Pinpoint the cell where the given text exists, returning its [X, Y] midpoint coordinate. 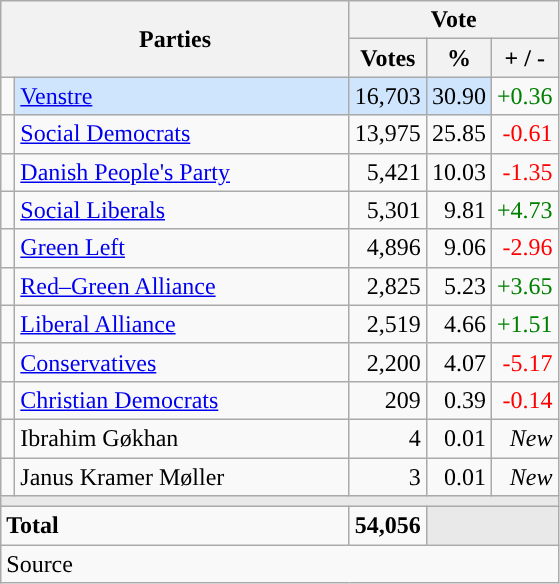
+1.51 [524, 324]
+4.73 [524, 210]
25.85 [458, 134]
4,896 [388, 248]
Total [176, 526]
Janus Kramer Møller [182, 477]
-0.61 [524, 134]
Parties [176, 39]
-2.96 [524, 248]
10.03 [458, 172]
Green Left [182, 248]
2,200 [388, 362]
2,519 [388, 324]
Ibrahim Gøkhan [182, 438]
9.06 [458, 248]
% [458, 58]
Conservatives [182, 362]
Christian Democrats [182, 400]
2,825 [388, 286]
5.23 [458, 286]
-1.35 [524, 172]
Vote [454, 20]
+0.36 [524, 96]
Social Democrats [182, 134]
Votes [388, 58]
Red–Green Alliance [182, 286]
30.90 [458, 96]
Venstre [182, 96]
Danish People's Party [182, 172]
9.81 [458, 210]
16,703 [388, 96]
4 [388, 438]
-0.14 [524, 400]
3 [388, 477]
4.66 [458, 324]
4.07 [458, 362]
+ / - [524, 58]
-5.17 [524, 362]
209 [388, 400]
Liberal Alliance [182, 324]
54,056 [388, 526]
13,975 [388, 134]
Source [280, 564]
5,301 [388, 210]
Social Liberals [182, 210]
+3.65 [524, 286]
5,421 [388, 172]
0.39 [458, 400]
